Locate the cell with the specified text and output its (X, Y) center coordinate. 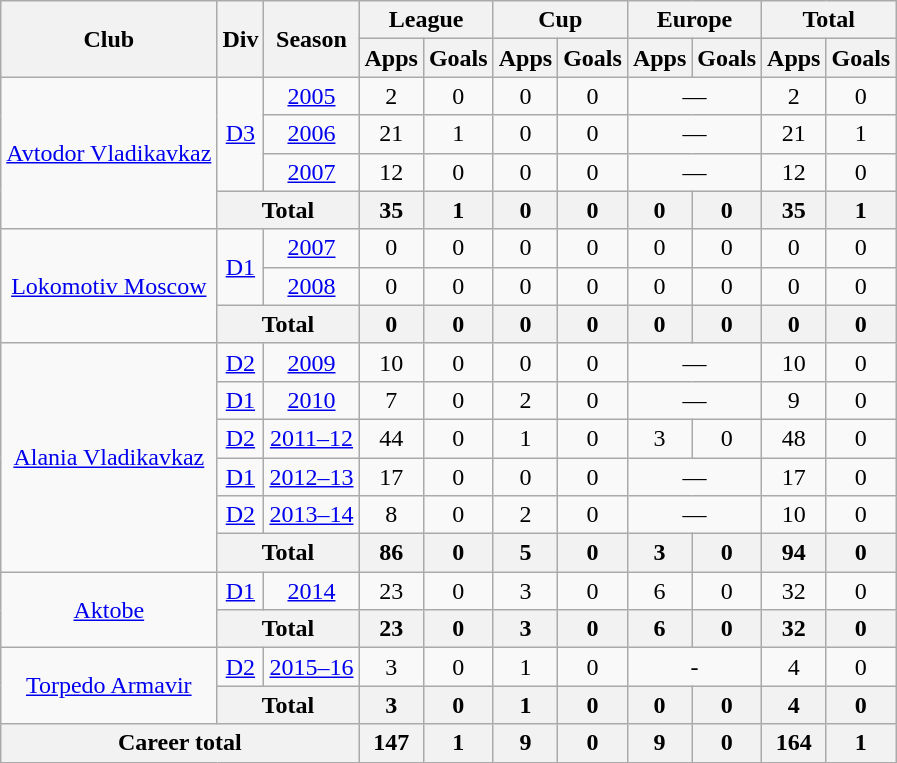
Season (312, 39)
164 (794, 743)
League (426, 20)
2006 (312, 134)
7 (391, 400)
- (694, 667)
Torpedo Armavir (109, 686)
2011–12 (312, 438)
2010 (312, 400)
Div (240, 39)
Europe (694, 20)
48 (794, 438)
Avtodor Vladikavkaz (109, 153)
5 (525, 553)
8 (391, 515)
2013–14 (312, 515)
Alania Vladikavkaz (109, 457)
147 (391, 743)
D3 (240, 134)
Lokomotiv Moscow (109, 286)
94 (794, 553)
86 (391, 553)
2005 (312, 96)
2012–13 (312, 477)
2015–16 (312, 667)
Career total (180, 743)
2009 (312, 362)
44 (391, 438)
2014 (312, 591)
Club (109, 39)
Aktobe (109, 610)
Cup (560, 20)
2008 (312, 286)
